Extract the [x, y] coordinate from the center of the cell holding the provided text.  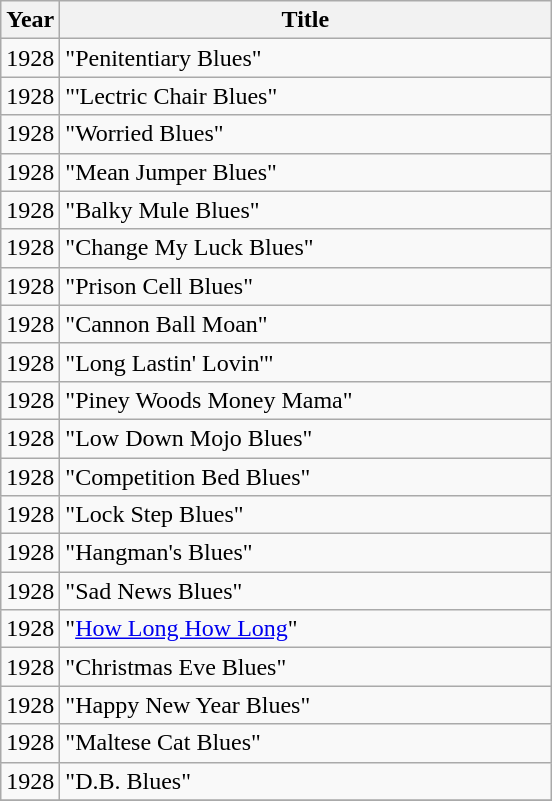
"Happy New Year Blues" [306, 705]
"Long Lastin' Lovin'" [306, 362]
"Cannon Ball Moan" [306, 324]
"D.B. Blues" [306, 781]
"Worried Blues" [306, 134]
"Mean Jumper Blues" [306, 172]
"Sad News Blues" [306, 591]
"Balky Mule Blues" [306, 210]
"Maltese Cat Blues" [306, 743]
"How Long How Long" [306, 629]
Title [306, 20]
"Piney Woods Money Mama" [306, 400]
"Change My Luck Blues" [306, 248]
"Prison Cell Blues" [306, 286]
"Lock Step Blues" [306, 515]
"Penitentiary Blues" [306, 58]
"Hangman's Blues" [306, 553]
"Competition Bed Blues" [306, 477]
"Low Down Mojo Blues" [306, 438]
"Christmas Eve Blues" [306, 667]
Year [30, 20]
"'Lectric Chair Blues" [306, 96]
